Detect which cell encompasses the target text, then output its (X, Y) center coordinate. 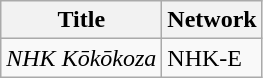
Network (212, 20)
NHK Kōkōkoza (82, 58)
Title (82, 20)
NHK-E (212, 58)
